Return (x, y) of the center of cell containing provided text 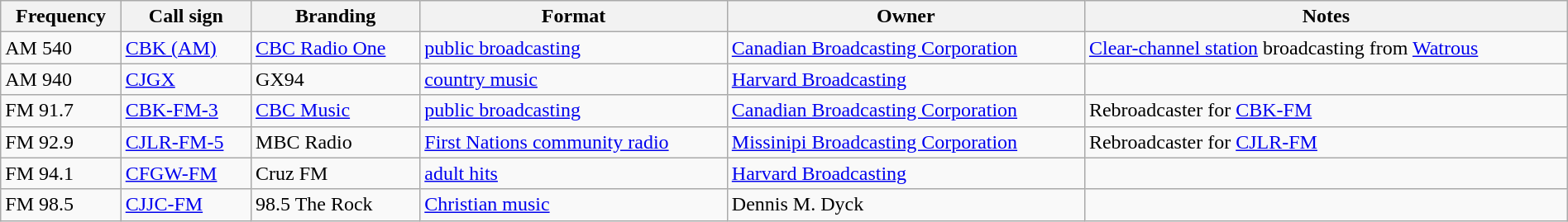
CJJC-FM (185, 205)
Rebroadcaster for CBK-FM (1326, 111)
FM 92.9 (61, 142)
FM 98.5 (61, 205)
country music (574, 79)
CJLR-FM-5 (185, 142)
Cruz FM (336, 173)
Rebroadcaster for CJLR-FM (1326, 142)
FM 91.7 (61, 111)
CBC Music (336, 111)
FM 94.1 (61, 173)
CFGW-FM (185, 173)
CBC Radio One (336, 48)
MBC Radio (336, 142)
adult hits (574, 173)
Branding (336, 17)
98.5 The Rock (336, 205)
Clear-channel station broadcasting from Watrous (1326, 48)
AM 940 (61, 79)
Missinipi Broadcasting Corporation (906, 142)
CBK-FM-3 (185, 111)
First Nations community radio (574, 142)
CJGX (185, 79)
Call sign (185, 17)
Dennis M. Dyck (906, 205)
Notes (1326, 17)
Frequency (61, 17)
AM 540 (61, 48)
Owner (906, 17)
GX94 (336, 79)
Christian music (574, 205)
Format (574, 17)
CBK (AM) (185, 48)
